Provide the (x, y) coordinate of the cell's center where the given text is located.  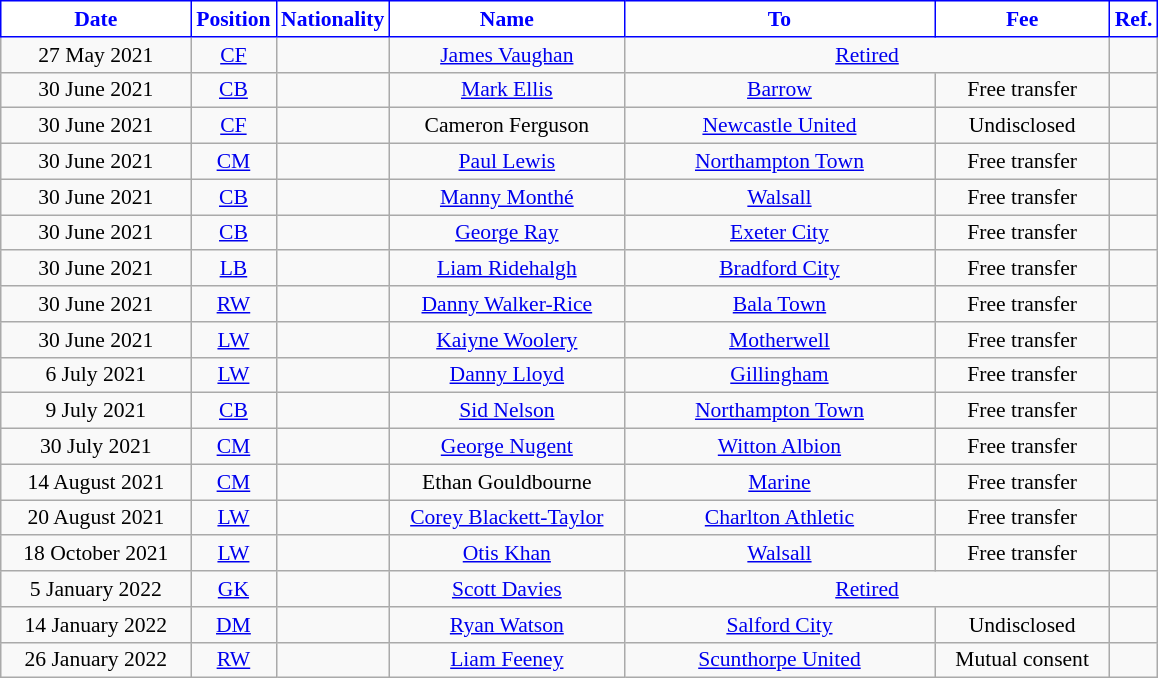
Motherwell (779, 340)
Mark Ellis (506, 90)
14 August 2021 (96, 482)
Bradford City (779, 269)
26 January 2022 (96, 660)
Paul Lewis (506, 162)
Liam Feeney (506, 660)
Danny Walker-Rice (506, 304)
Newcastle United (779, 126)
18 October 2021 (96, 554)
DM (234, 625)
James Vaughan (506, 55)
Nationality (332, 19)
Kaiyne Woolery (506, 340)
5 January 2022 (96, 589)
Danny Lloyd (506, 375)
GK (234, 589)
9 July 2021 (96, 411)
6 July 2021 (96, 375)
George Nugent (506, 447)
Sid Nelson (506, 411)
Date (96, 19)
Witton Albion (779, 447)
Mutual consent (1022, 660)
Ref. (1134, 19)
14 January 2022 (96, 625)
Fee (1022, 19)
Barrow (779, 90)
Scott Davies (506, 589)
To (779, 19)
Name (506, 19)
20 August 2021 (96, 518)
27 May 2021 (96, 55)
Gillingham (779, 375)
Ethan Gouldbourne (506, 482)
Exeter City (779, 233)
Corey Blackett-Taylor (506, 518)
Salford City (779, 625)
Otis Khan (506, 554)
30 July 2021 (96, 447)
Bala Town (779, 304)
Scunthorpe United (779, 660)
Manny Monthé (506, 197)
Liam Ridehalgh (506, 269)
Marine (779, 482)
LB (234, 269)
Position (234, 19)
George Ray (506, 233)
Cameron Ferguson (506, 126)
Ryan Watson (506, 625)
Charlton Athletic (779, 518)
